Find where the given text appears and provide that cell's center as (X, Y) coordinate. 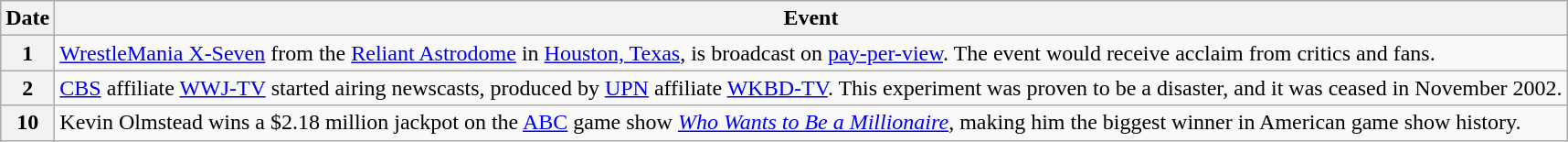
Event (811, 18)
2 (27, 88)
10 (27, 123)
1 (27, 53)
Date (27, 18)
